Detect which cell encompasses the target text, then output its (x, y) center coordinate. 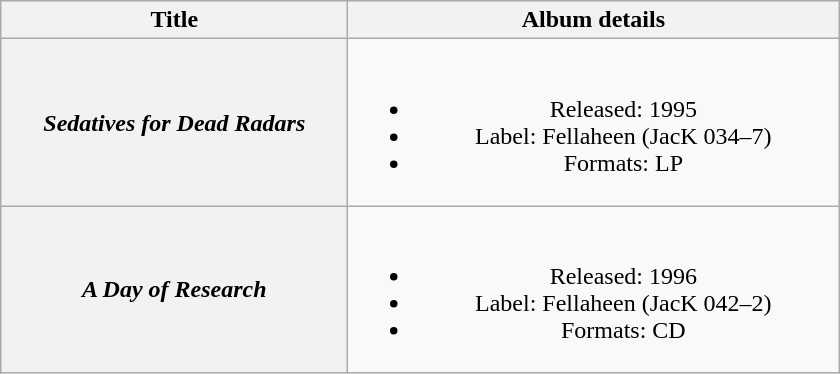
Album details (594, 20)
Sedatives for Dead Radars (174, 122)
Released: 1995Label: Fellaheen (JacK 034–7)Formats: LP (594, 122)
Released: 1996Label: Fellaheen (JacK 042–2)Formats: CD (594, 290)
A Day of Research (174, 290)
Title (174, 20)
